For the text-containing cell, return its midpoint in [x, y] coordinate format. 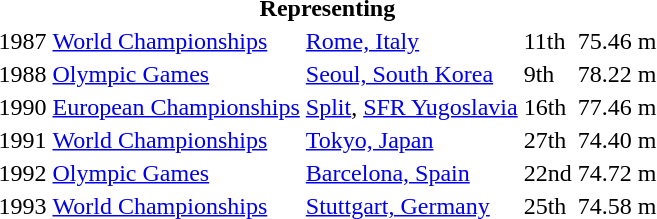
European Championships [176, 107]
Barcelona, Spain [412, 173]
Tokyo, Japan [412, 140]
27th [548, 140]
22nd [548, 173]
Split, SFR Yugoslavia [412, 107]
Rome, Italy [412, 41]
Seoul, South Korea [412, 74]
11th [548, 41]
16th [548, 107]
9th [548, 74]
